Detect which cell encompasses the target text, then output its (X, Y) center coordinate. 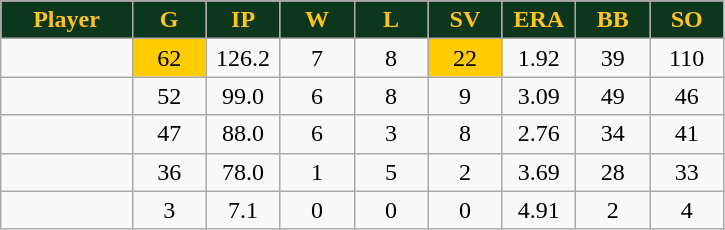
ERA (539, 20)
3.69 (539, 172)
7.1 (243, 210)
36 (169, 172)
52 (169, 96)
G (169, 20)
62 (169, 58)
110 (687, 58)
1.92 (539, 58)
34 (613, 134)
22 (465, 58)
88.0 (243, 134)
IP (243, 20)
47 (169, 134)
SO (687, 20)
99.0 (243, 96)
49 (613, 96)
1 (317, 172)
7 (317, 58)
Player (66, 20)
2.76 (539, 134)
33 (687, 172)
41 (687, 134)
46 (687, 96)
5 (391, 172)
126.2 (243, 58)
W (317, 20)
SV (465, 20)
3.09 (539, 96)
4.91 (539, 210)
28 (613, 172)
4 (687, 210)
BB (613, 20)
L (391, 20)
9 (465, 96)
78.0 (243, 172)
39 (613, 58)
